For the text-containing cell, return its midpoint in (X, Y) coordinate format. 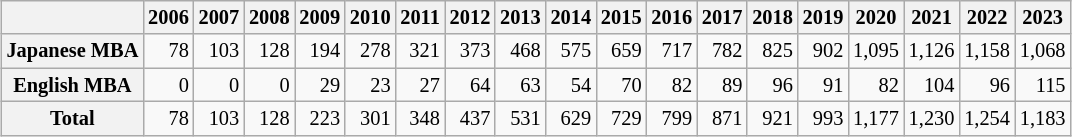
115 (1043, 85)
2016 (671, 18)
223 (320, 119)
782 (722, 51)
659 (621, 51)
825 (772, 51)
321 (420, 51)
1,095 (876, 51)
799 (671, 119)
2017 (722, 18)
23 (370, 85)
63 (520, 85)
348 (420, 119)
902 (823, 51)
1,254 (987, 119)
1,126 (932, 51)
993 (823, 119)
2010 (370, 18)
89 (722, 85)
2007 (219, 18)
2022 (987, 18)
1,177 (876, 119)
2006 (168, 18)
1,230 (932, 119)
91 (823, 85)
2011 (420, 18)
2015 (621, 18)
921 (772, 119)
2018 (772, 18)
437 (470, 119)
194 (320, 51)
531 (520, 119)
575 (571, 51)
2019 (823, 18)
Japanese MBA (73, 51)
2008 (269, 18)
301 (370, 119)
1,068 (1043, 51)
2021 (932, 18)
373 (470, 51)
29 (320, 85)
729 (621, 119)
27 (420, 85)
70 (621, 85)
Total (73, 119)
English MBA (73, 85)
54 (571, 85)
1,158 (987, 51)
104 (932, 85)
2020 (876, 18)
2014 (571, 18)
2009 (320, 18)
2012 (470, 18)
871 (722, 119)
278 (370, 51)
2013 (520, 18)
1,183 (1043, 119)
64 (470, 85)
629 (571, 119)
2023 (1043, 18)
717 (671, 51)
468 (520, 51)
